Return [x, y] of the center of cell containing provided text 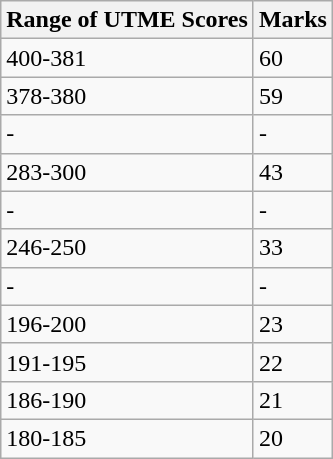
21 [292, 400]
60 [292, 58]
Range of UTME Scores [128, 20]
246-250 [128, 248]
378-380 [128, 96]
23 [292, 324]
33 [292, 248]
283-300 [128, 172]
20 [292, 438]
400-381 [128, 58]
43 [292, 172]
196-200 [128, 324]
191-195 [128, 362]
180-185 [128, 438]
186-190 [128, 400]
Marks [292, 20]
59 [292, 96]
22 [292, 362]
